Find where the given text appears and provide that cell's center as [X, Y] coordinate. 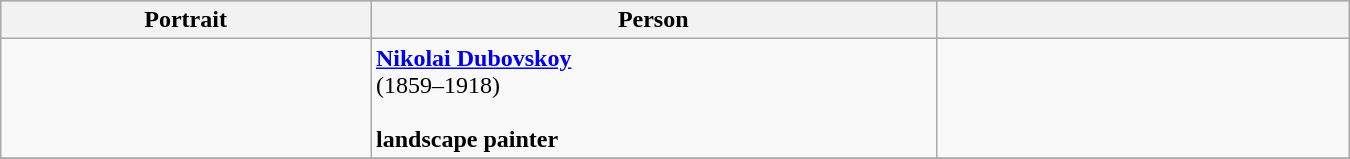
Portrait [186, 20]
Nikolai Dubovskoy(1859–1918)landscape painter [653, 98]
Person [653, 20]
